Extract the [x, y] coordinate from the center of the cell holding the provided text.  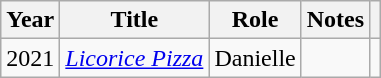
Role [255, 20]
2021 [30, 58]
Year [30, 20]
Licorice Pizza [134, 58]
Notes [335, 20]
Danielle [255, 58]
Title [134, 20]
